Extract the [x, y] coordinate from the center of the cell holding the provided text.  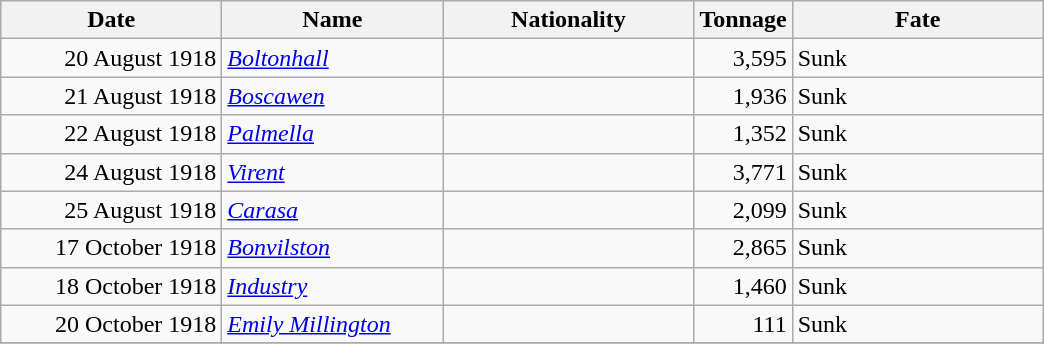
25 August 1918 [112, 210]
2,099 [743, 210]
Emily Millington [332, 324]
1,352 [743, 134]
24 August 1918 [112, 172]
Name [332, 20]
Industry [332, 286]
21 August 1918 [112, 96]
Tonnage [743, 20]
22 August 1918 [112, 134]
Date [112, 20]
111 [743, 324]
2,865 [743, 248]
20 October 1918 [112, 324]
1,460 [743, 286]
3,771 [743, 172]
3,595 [743, 58]
18 October 1918 [112, 286]
17 October 1918 [112, 248]
Fate [918, 20]
Boltonhall [332, 58]
Bonvilston [332, 248]
1,936 [743, 96]
20 August 1918 [112, 58]
Palmella [332, 134]
Boscawen [332, 96]
Virent [332, 172]
Nationality [568, 20]
Carasa [332, 210]
